Identify which cell holds the provided text, then report its [X, Y] central coordinate. 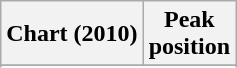
Chart (2010) [72, 34]
Peakposition [189, 34]
